Locate the cell with the specified text and output its (X, Y) center coordinate. 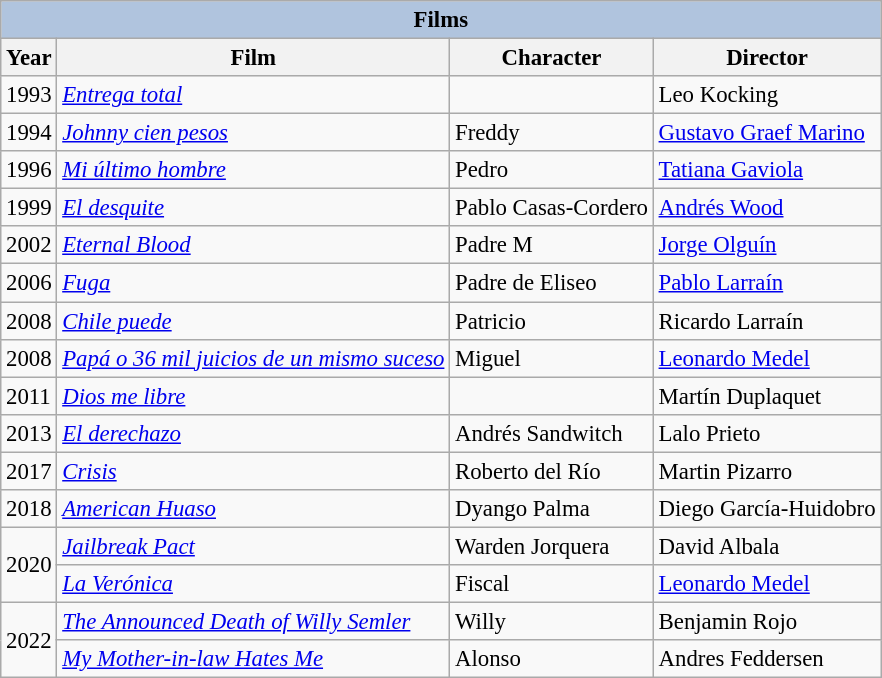
El desquite (254, 208)
Martin Pizarro (767, 471)
1993 (29, 95)
Padre M (552, 245)
Crisis (254, 471)
Martín Duplaquet (767, 396)
Character (552, 58)
Jorge Olguín (767, 245)
2022 (29, 640)
Andrés Wood (767, 208)
Gustavo Graef Marino (767, 133)
Andres Feddersen (767, 659)
Papá o 36 mil juicios de un mismo suceso (254, 358)
Freddy (552, 133)
Patricio (552, 321)
2002 (29, 245)
2006 (29, 283)
Tatiana Gaviola (767, 170)
Fuga (254, 283)
Pablo Larraín (767, 283)
Warden Jorquera (552, 546)
Willy (552, 621)
Entrega total (254, 95)
El derechazo (254, 433)
2020 (29, 564)
Pablo Casas-Cordero (552, 208)
Year (29, 58)
La Verónica (254, 584)
Mi último hombre (254, 170)
Films (441, 20)
1996 (29, 170)
Andrés Sandwitch (552, 433)
2017 (29, 471)
Eternal Blood (254, 245)
Ricardo Larraín (767, 321)
2018 (29, 509)
The Announced Death of Willy Semler (254, 621)
Johnny cien pesos (254, 133)
1994 (29, 133)
Pedro (552, 170)
David Albala (767, 546)
Dyango Palma (552, 509)
Lalo Prieto (767, 433)
Benjamin Rojo (767, 621)
Film (254, 58)
1999 (29, 208)
Jailbreak Pact (254, 546)
Miguel (552, 358)
Dios me libre (254, 396)
Diego García-Huidobro (767, 509)
Leo Kocking (767, 95)
Director (767, 58)
Fiscal (552, 584)
Alonso (552, 659)
Roberto del Río (552, 471)
My Mother-in-law Hates Me (254, 659)
American Huaso (254, 509)
2011 (29, 396)
Chile puede (254, 321)
Padre de Eliseo (552, 283)
2013 (29, 433)
